Locate the cell with the specified text and output its [X, Y] center coordinate. 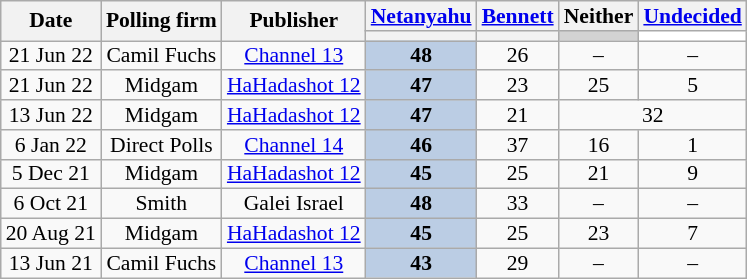
7 [692, 234]
6 Jan 22 [51, 145]
Bennett [518, 16]
20 Aug 21 [51, 234]
32 [653, 115]
13 Jun 21 [51, 263]
Polling firm [162, 21]
6 Oct 21 [51, 204]
Publisher [294, 21]
Galei Israel [294, 204]
Channel 14 [294, 145]
Direct Polls [162, 145]
5 Dec 21 [51, 174]
43 [422, 263]
5 [692, 86]
Neither [599, 16]
Netanyahu [422, 16]
46 [422, 145]
37 [518, 145]
29 [518, 263]
Undecided [692, 16]
9 [692, 174]
16 [599, 145]
26 [518, 56]
Date [51, 21]
Smith [162, 204]
33 [518, 204]
1 [692, 145]
13 Jun 22 [51, 115]
